For the text-containing cell, return its midpoint in (x, y) coordinate format. 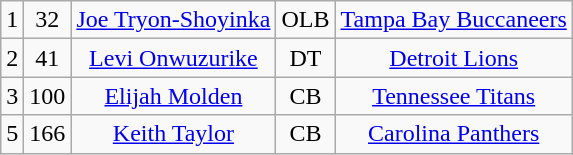
5 (12, 134)
Detroit Lions (454, 58)
100 (48, 96)
Joe Tryon-Shoyinka (174, 20)
DT (306, 58)
2 (12, 58)
3 (12, 96)
32 (48, 20)
Tennessee Titans (454, 96)
1 (12, 20)
OLB (306, 20)
41 (48, 58)
Keith Taylor (174, 134)
Tampa Bay Buccaneers (454, 20)
Elijah Molden (174, 96)
Carolina Panthers (454, 134)
Levi Onwuzurike (174, 58)
166 (48, 134)
